Detect which cell encompasses the target text, then output its (x, y) center coordinate. 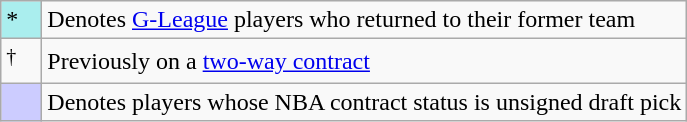
* (22, 20)
Previously on a two-way contract (364, 62)
Denotes G-League players who returned to their former team (364, 20)
Denotes players whose NBA contract status is unsigned draft pick (364, 102)
† (22, 62)
